Output the [x, y] coordinate of the center of the cell containing the given text.  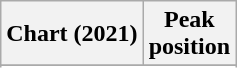
Chart (2021) [72, 34]
Peakposition [189, 34]
